Return (x, y) of the center of cell containing provided text 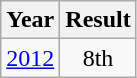
Year (30, 20)
Result (98, 20)
2012 (30, 58)
8th (98, 58)
